Return [x, y] of the center of cell containing provided text 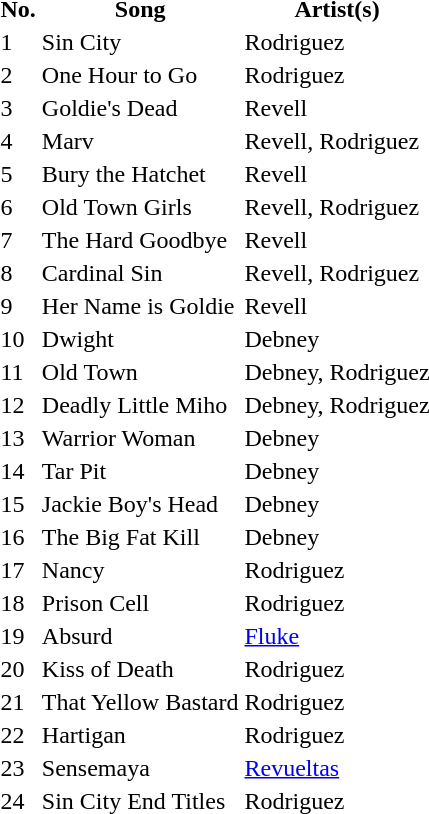
Her Name is Goldie [140, 306]
Cardinal Sin [140, 273]
The Big Fat Kill [140, 537]
Deadly Little Miho [140, 405]
Nancy [140, 570]
Dwight [140, 339]
Bury the Hatchet [140, 174]
The Hard Goodbye [140, 240]
Kiss of Death [140, 669]
Jackie Boy's Head [140, 504]
Old Town [140, 372]
Absurd [140, 636]
Marv [140, 141]
Hartigan [140, 735]
Sin City [140, 42]
That Yellow Bastard [140, 702]
Prison Cell [140, 603]
Warrior Woman [140, 438]
Goldie's Dead [140, 108]
Sensemaya [140, 768]
Tar Pit [140, 471]
Old Town Girls [140, 207]
One Hour to Go [140, 75]
